Detect which cell encompasses the target text, then output its (X, Y) center coordinate. 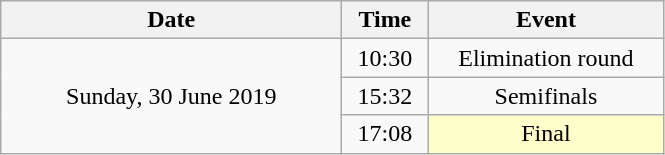
Date (172, 20)
17:08 (385, 134)
Semifinals (546, 96)
Final (546, 134)
10:30 (385, 58)
Time (385, 20)
Sunday, 30 June 2019 (172, 96)
Elimination round (546, 58)
Event (546, 20)
15:32 (385, 96)
